Extract the (X, Y) coordinate from the center of the cell holding the provided text.  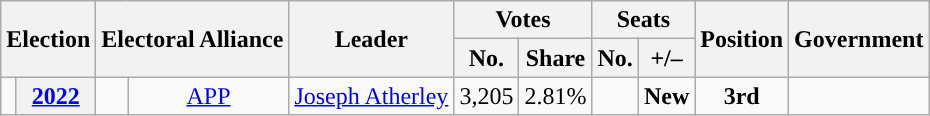
2.81% (556, 96)
Electoral Alliance (192, 39)
New (666, 96)
Election (48, 39)
3rd (742, 96)
Seats (644, 20)
Government (859, 39)
APP (208, 96)
Votes (523, 20)
Position (742, 39)
Joseph Atherley (372, 96)
Leader (372, 39)
2022 (56, 96)
3,205 (486, 96)
Share (556, 58)
+/– (666, 58)
